Capture the cell that displays the provided text and extract its [x, y] central coordinate. 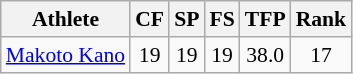
17 [322, 55]
Rank [322, 19]
38.0 [266, 55]
TFP [266, 19]
SP [186, 19]
CF [150, 19]
Athlete [66, 19]
FS [222, 19]
Makoto Kano [66, 55]
